Search for the cell housing the specified text and yield its (X, Y) center coordinate. 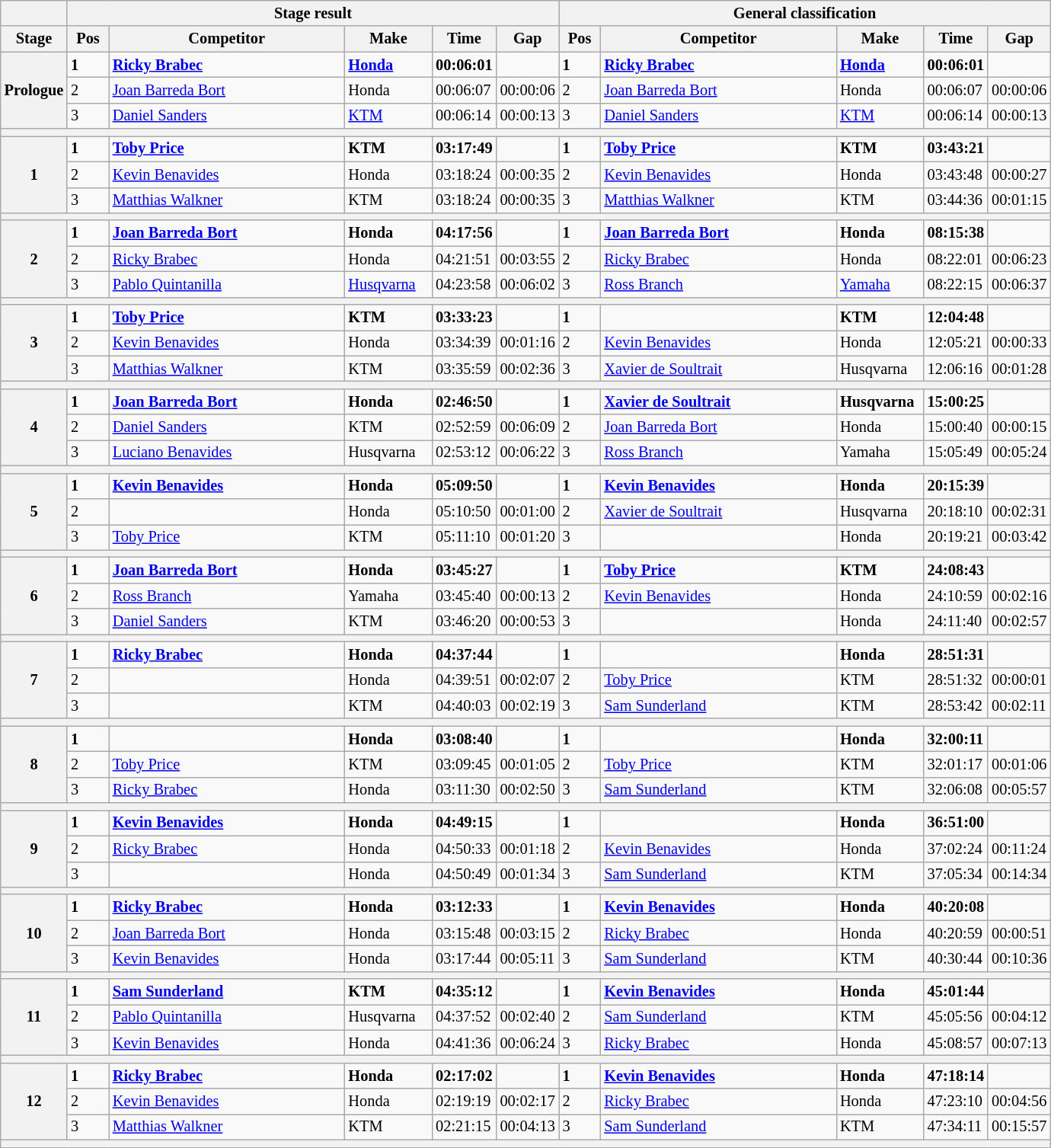
05:11:10 (464, 537)
03:33:23 (464, 318)
00:01:16 (528, 343)
00:02:07 (528, 680)
03:12:33 (464, 907)
03:11:30 (464, 790)
Prologue (34, 90)
32:06:08 (956, 790)
00:06:09 (528, 427)
00:00:15 (1019, 427)
24:11:40 (956, 622)
24:08:43 (956, 570)
7 (34, 680)
08:15:38 (956, 233)
00:06:37 (1019, 284)
00:03:15 (528, 933)
04:37:44 (464, 654)
12:05:21 (956, 343)
00:01:28 (1019, 369)
28:51:31 (956, 654)
Stage result (313, 13)
00:04:12 (1019, 1017)
00:01:20 (528, 537)
00:02:36 (528, 369)
00:11:24 (1019, 849)
00:02:11 (1019, 705)
00:04:56 (1019, 1102)
00:02:31 (1019, 511)
8 (34, 765)
03:45:27 (464, 570)
04:35:12 (464, 992)
00:06:22 (528, 452)
00:02:19 (528, 705)
20:19:21 (956, 537)
Luciano Benavides (227, 452)
03:43:48 (956, 174)
40:30:44 (956, 958)
00:01:18 (528, 849)
05:10:50 (464, 511)
40:20:08 (956, 907)
00:07:13 (1019, 1043)
00:06:02 (528, 284)
04:39:51 (464, 680)
5 (34, 512)
15:00:40 (956, 427)
00:14:34 (1019, 875)
28:53:42 (956, 705)
37:02:24 (956, 849)
04:41:36 (464, 1043)
12 (34, 1102)
9 (34, 849)
04:49:15 (464, 823)
45:01:44 (956, 992)
04:50:33 (464, 849)
05:09:50 (464, 486)
00:02:17 (528, 1102)
General classification (805, 13)
00:00:33 (1019, 343)
32:00:11 (956, 739)
08:22:15 (956, 284)
00:00:53 (528, 622)
00:02:16 (1019, 596)
00:00:27 (1019, 174)
00:05:24 (1019, 452)
00:02:50 (528, 790)
12:04:48 (956, 318)
00:03:42 (1019, 537)
04:37:52 (464, 1017)
00:15:57 (1019, 1127)
00:01:05 (528, 764)
04:23:58 (464, 284)
02:53:12 (464, 452)
00:01:34 (528, 875)
4 (34, 427)
03:09:45 (464, 764)
11 (34, 1018)
00:00:01 (1019, 680)
00:10:36 (1019, 958)
04:17:56 (464, 233)
00:06:24 (528, 1043)
02:19:19 (464, 1102)
08:22:01 (956, 259)
00:00:51 (1019, 933)
47:18:14 (956, 1076)
00:05:57 (1019, 790)
03:44:36 (956, 200)
00:04:13 (528, 1127)
03:34:39 (464, 343)
03:08:40 (464, 739)
03:35:59 (464, 369)
03:17:44 (464, 958)
15:00:25 (956, 401)
10 (34, 932)
04:21:51 (464, 259)
47:23:10 (956, 1102)
00:02:40 (528, 1017)
04:50:49 (464, 875)
45:08:57 (956, 1043)
02:52:59 (464, 427)
03:15:48 (464, 933)
24:10:59 (956, 596)
00:06:23 (1019, 259)
6 (34, 596)
00:01:00 (528, 511)
00:05:11 (528, 958)
04:40:03 (464, 705)
02:17:02 (464, 1076)
02:46:50 (464, 401)
15:05:49 (956, 452)
45:05:56 (956, 1017)
36:51:00 (956, 823)
00:01:06 (1019, 764)
20:15:39 (956, 486)
03:46:20 (464, 622)
Stage (34, 39)
03:43:21 (956, 149)
03:45:40 (464, 596)
03:17:49 (464, 149)
00:02:57 (1019, 622)
00:03:55 (528, 259)
40:20:59 (956, 933)
12:06:16 (956, 369)
28:51:32 (956, 680)
20:18:10 (956, 511)
32:01:17 (956, 764)
37:05:34 (956, 875)
47:34:11 (956, 1127)
02:21:15 (464, 1127)
00:01:15 (1019, 200)
